For the text-containing cell, return its midpoint in (X, Y) coordinate format. 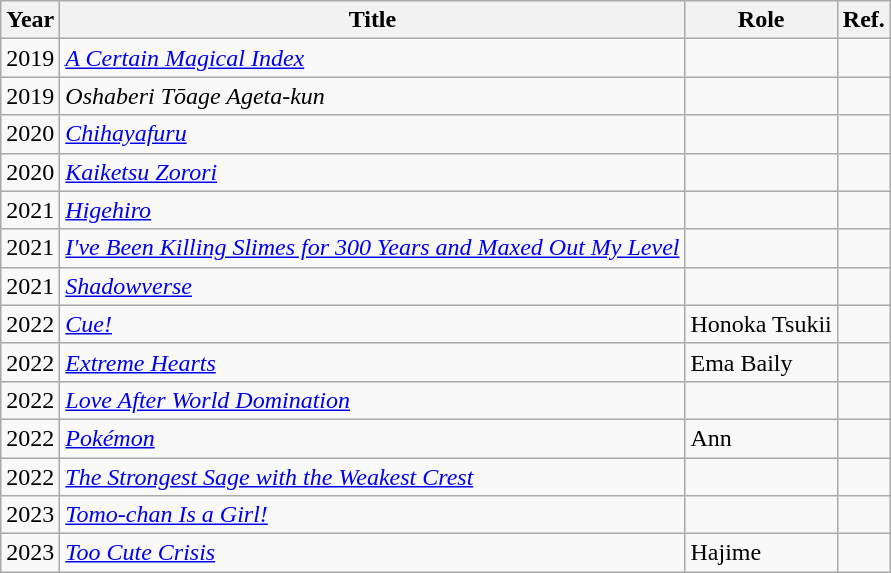
Ann (761, 438)
Year (30, 20)
A Certain Magical Index (372, 58)
Role (761, 20)
Kaiketsu Zorori (372, 172)
Pokémon (372, 438)
The Strongest Sage with the Weakest Crest (372, 477)
Tomo-chan Is a Girl! (372, 515)
Extreme Hearts (372, 362)
Chihayafuru (372, 134)
I've Been Killing Slimes for 300 Years and Maxed Out My Level (372, 248)
Honoka Tsukii (761, 324)
Higehiro (372, 210)
Ema Baily (761, 362)
Oshaberi Tōage Ageta-kun (372, 96)
Hajime (761, 553)
Title (372, 20)
Shadowverse (372, 286)
Love After World Domination (372, 400)
Cue! (372, 324)
Too Cute Crisis (372, 553)
Ref. (864, 20)
